Output the [x, y] coordinate of the center of the cell containing the given text.  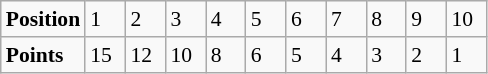
Position [43, 19]
7 [346, 19]
Points [43, 55]
12 [145, 55]
9 [426, 19]
15 [105, 55]
